Detect which cell encompasses the target text, then output its (X, Y) center coordinate. 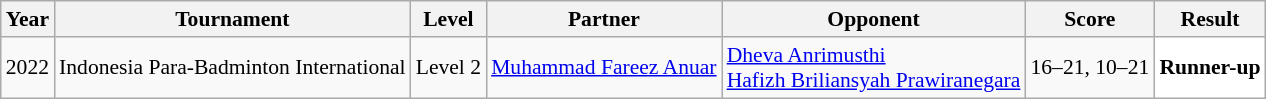
Indonesia Para-Badminton International (232, 68)
Runner-up (1210, 68)
2022 (28, 68)
Opponent (874, 19)
Result (1210, 19)
Tournament (232, 19)
Level 2 (448, 68)
Score (1090, 19)
Dheva Anrimusthi Hafizh Briliansyah Prawiranegara (874, 68)
Level (448, 19)
Muhammad Fareez Anuar (604, 68)
Year (28, 19)
16–21, 10–21 (1090, 68)
Partner (604, 19)
